Find where the given text appears and provide that cell's center as (x, y) coordinate. 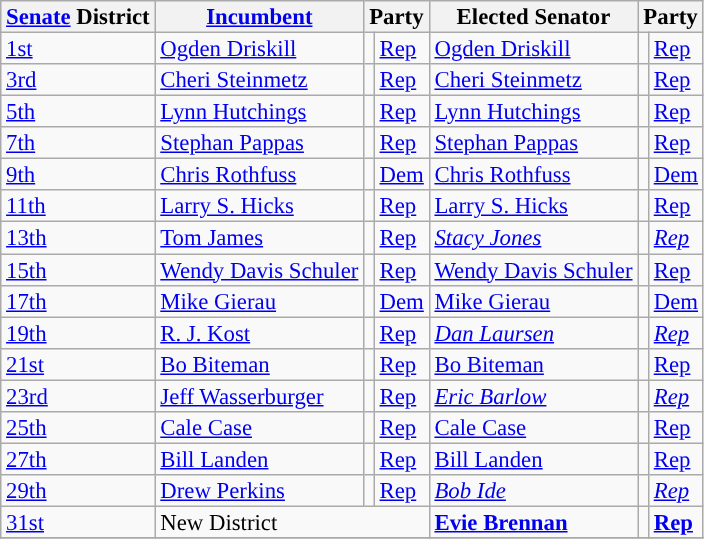
5th (78, 112)
3rd (78, 80)
7th (78, 143)
25th (78, 428)
Incumbent (260, 17)
31st (78, 522)
11th (78, 206)
Tom James (260, 238)
Senate District (78, 17)
9th (78, 175)
29th (78, 491)
New District (292, 522)
21st (78, 364)
Dan Laursen (534, 333)
1st (78, 49)
27th (78, 459)
13th (78, 238)
Bob Ide (534, 491)
Evie Brennan (534, 522)
R. J. Kost (260, 333)
Jeff Wasserburger (260, 396)
23rd (78, 396)
Drew Perkins (260, 491)
19th (78, 333)
Elected Senator (534, 17)
17th (78, 301)
Eric Barlow (534, 396)
15th (78, 270)
Stacy Jones (534, 238)
